Provide the [X, Y] coordinate of the cell's center where the given text is located.  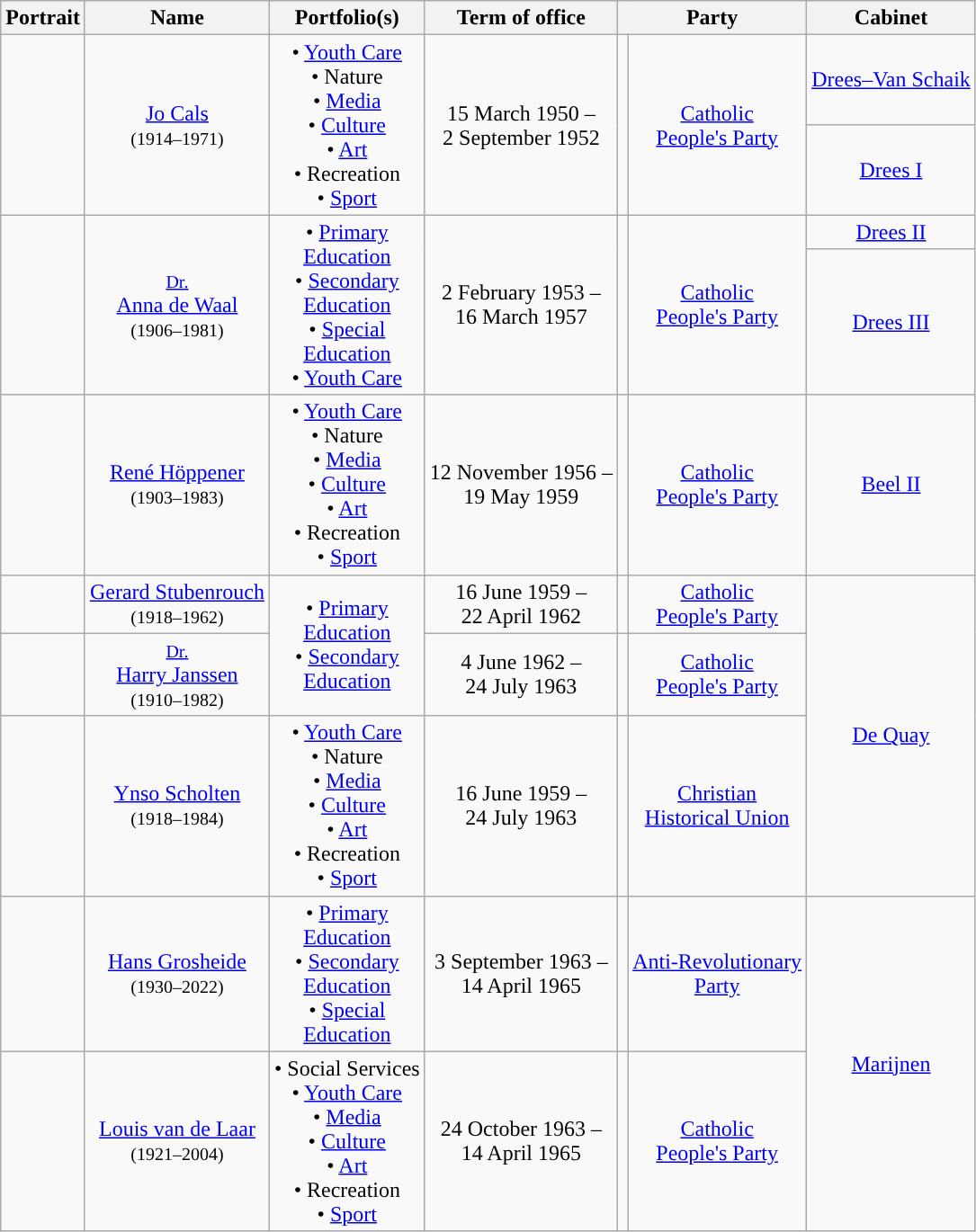
Louis van de Laar (1921–2004) [176, 1141]
3 September 1963 – 14 April 1965 [521, 973]
16 June 1959 – 22 April 1962 [521, 604]
Dr. Anna de Waal (1906–1981) [176, 305]
Christian Historical Union [718, 806]
Drees II [891, 232]
Gerard Stubenrouch (1918–1962) [176, 604]
Ynso Scholten (1918–1984) [176, 806]
Cabinet [891, 18]
Term of office [521, 18]
Beel II [891, 485]
4 June 1962 – 24 July 1963 [521, 674]
12 November 1956 – 19 May 1959 [521, 485]
Drees I [891, 170]
• Primary Education • Secondary Education [347, 646]
15 March 1950 – 2 September 1952 [521, 125]
16 June 1959 – 24 July 1963 [521, 806]
Anti-Revolutionary Party [718, 973]
• Social Services • Youth Care • Media • Culture • Art • Recreation • Sport [347, 1141]
Portrait [43, 18]
Drees–Van Schaik [891, 80]
24 October 1963 – 14 April 1965 [521, 1141]
René Höppener (1903–1983) [176, 485]
Drees III [891, 322]
Jo Cals (1914–1971) [176, 125]
Marijnen [891, 1063]
Dr. Harry Janssen (1910–1982) [176, 674]
• Primary Education • Secondary Education • Special Education [347, 973]
• Primary Education • Secondary Education • Special Education • Youth Care [347, 305]
Party [712, 18]
Portfolio(s) [347, 18]
De Quay [891, 736]
Name [176, 18]
2 February 1953 – 16 March 1957 [521, 305]
Hans Grosheide (1930–2022) [176, 973]
